Determine the [x, y] coordinate at the center of the cell enclosing the given text.  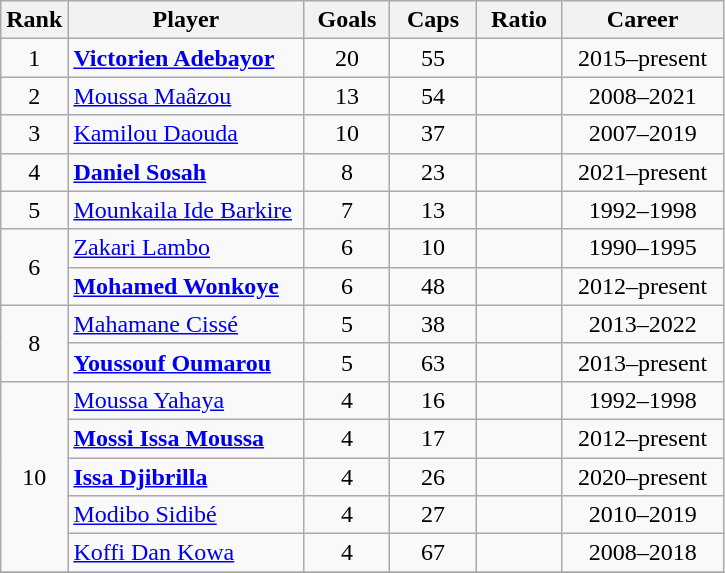
1990–1995 [642, 248]
17 [433, 438]
Koffi Dan Kowa [186, 553]
37 [433, 134]
2013–present [642, 362]
Issa Djibrilla [186, 477]
Mohamed Wonkoye [186, 286]
2020–present [642, 477]
26 [433, 477]
Zakari Lambo [186, 248]
Career [642, 20]
1 [34, 58]
48 [433, 286]
20 [347, 58]
2 [34, 96]
Mounkaila Ide Barkire [186, 210]
2008–2021 [642, 96]
2013–2022 [642, 324]
Player [186, 20]
27 [433, 515]
7 [347, 210]
67 [433, 553]
Kamilou Daouda [186, 134]
2015–present [642, 58]
2021–present [642, 172]
Ratio [519, 20]
Caps [433, 20]
38 [433, 324]
Victorien Adebayor [186, 58]
55 [433, 58]
3 [34, 134]
Mossi Issa Moussa [186, 438]
54 [433, 96]
2010–2019 [642, 515]
16 [433, 400]
Moussa Maâzou [186, 96]
Rank [34, 20]
2007–2019 [642, 134]
Daniel Sosah [186, 172]
Goals [347, 20]
Modibo Sidibé [186, 515]
63 [433, 362]
Youssouf Oumarou [186, 362]
23 [433, 172]
Mahamane Cissé [186, 324]
Moussa Yahaya [186, 400]
2008–2018 [642, 553]
